Identify which cell holds the provided text, then report its [x, y] central coordinate. 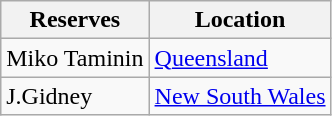
Location [240, 20]
Miko Taminin [75, 58]
Reserves [75, 20]
J.Gidney [75, 96]
Queensland [240, 58]
New South Wales [240, 96]
